Locate the cell with the specified text and output its [x, y] center coordinate. 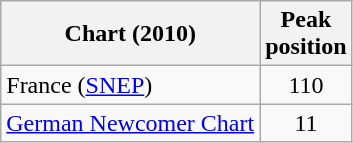
France (SNEP) [130, 85]
Peakposition [306, 34]
11 [306, 123]
German Newcomer Chart [130, 123]
Chart (2010) [130, 34]
110 [306, 85]
